Identify which cell holds the provided text, then report its [x, y] central coordinate. 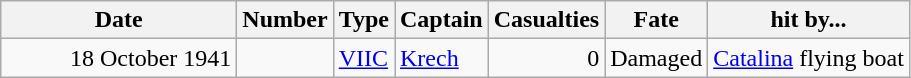
hit by... [809, 20]
Damaged [656, 58]
Number [285, 20]
Fate [656, 20]
Casualties [546, 20]
Catalina flying boat [809, 58]
Type [364, 20]
Date [119, 20]
0 [546, 58]
VIIC [364, 58]
18 October 1941 [119, 58]
Captain [441, 20]
Krech [441, 58]
